Output the (X, Y) coordinate of the center of the cell containing the given text.  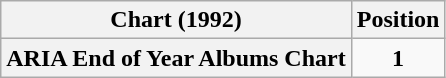
Position (398, 20)
1 (398, 58)
ARIA End of Year Albums Chart (176, 58)
Chart (1992) (176, 20)
